From the cell containing the given text, extract its center point as [x, y] coordinate. 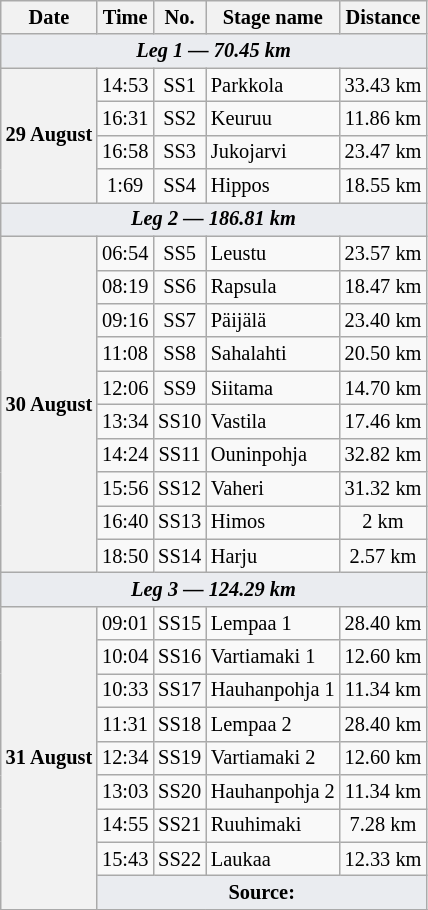
31 August [49, 758]
08:19 [125, 287]
09:01 [125, 623]
16:40 [125, 522]
SS4 [180, 186]
Vaheri [273, 489]
SS10 [180, 421]
SS21 [180, 825]
Ruuhimaki [273, 825]
31.32 km [384, 489]
Time [125, 17]
Jukojarvi [273, 152]
13:03 [125, 791]
14:55 [125, 825]
15:43 [125, 859]
11:31 [125, 724]
14:24 [125, 455]
Distance [384, 17]
17.46 km [384, 421]
29 August [49, 136]
Keuruu [273, 118]
2 km [384, 522]
12:34 [125, 758]
10:04 [125, 657]
SS16 [180, 657]
SS20 [180, 791]
20.50 km [384, 354]
14.70 km [384, 388]
Laukaa [273, 859]
SS7 [180, 320]
16:58 [125, 152]
10:33 [125, 690]
SS11 [180, 455]
13:34 [125, 421]
Himos [273, 522]
SS17 [180, 690]
SS15 [180, 623]
06:54 [125, 253]
Vartiamaki 1 [273, 657]
SS13 [180, 522]
12:06 [125, 388]
No. [180, 17]
7.28 km [384, 825]
Lempaa 1 [273, 623]
12.33 km [384, 859]
Date [49, 17]
SS9 [180, 388]
Hauhanpohja 1 [273, 690]
SS5 [180, 253]
2.57 km [384, 556]
SS1 [180, 85]
Hauhanpohja 2 [273, 791]
11:08 [125, 354]
Parkkola [273, 85]
Vastila [273, 421]
Leg 2 — 186.81 km [214, 219]
SS14 [180, 556]
SS3 [180, 152]
SS19 [180, 758]
SS18 [180, 724]
Siitama [273, 388]
33.43 km [384, 85]
18.47 km [384, 287]
Sahalahti [273, 354]
16:31 [125, 118]
09:16 [125, 320]
23.47 km [384, 152]
Hippos [273, 186]
Lempaa 2 [273, 724]
Leg 1 — 70.45 km [214, 51]
32.82 km [384, 455]
1:69 [125, 186]
15:56 [125, 489]
11.86 km [384, 118]
SS22 [180, 859]
Stage name [273, 17]
SS2 [180, 118]
30 August [49, 404]
Vartiamaki 2 [273, 758]
18.55 km [384, 186]
23.57 km [384, 253]
Leg 3 — 124.29 km [214, 589]
23.40 km [384, 320]
Rapsula [273, 287]
Harju [273, 556]
Ouninpohja [273, 455]
Leustu [273, 253]
SS8 [180, 354]
SS6 [180, 287]
Päijälä [273, 320]
SS12 [180, 489]
14:53 [125, 85]
Source: [262, 892]
18:50 [125, 556]
